Capture the cell that displays the provided text and extract its (X, Y) central coordinate. 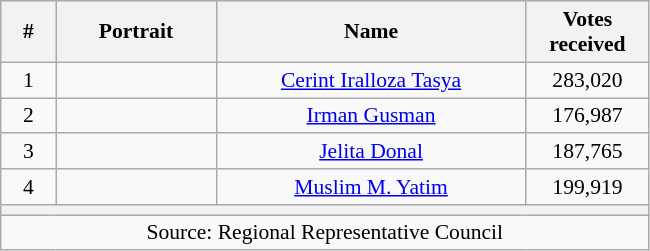
4 (28, 187)
187,765 (588, 152)
2 (28, 116)
Irman Gusman (371, 116)
3 (28, 152)
Votes received (588, 32)
Muslim M. Yatim (371, 187)
Portrait (136, 32)
Name (371, 32)
Jelita Donal (371, 152)
176,987 (588, 116)
Cerint Iralloza Tasya (371, 80)
1 (28, 80)
# (28, 32)
Source: Regional Representative Council (325, 233)
199,919 (588, 187)
283,020 (588, 80)
